Locate the cell with the specified text and output its [X, Y] center coordinate. 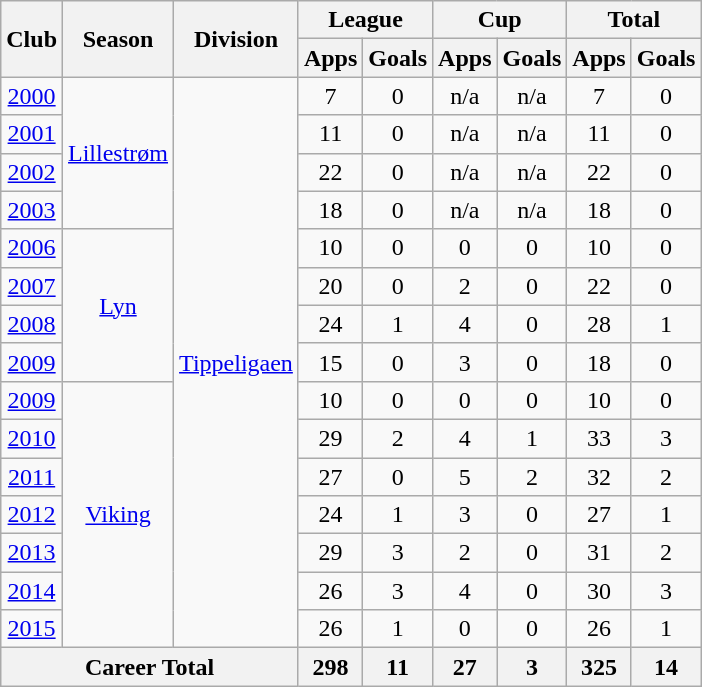
League [365, 20]
2010 [32, 438]
2000 [32, 96]
Career Total [150, 667]
32 [599, 477]
2007 [32, 286]
15 [330, 362]
Tippeligaen [236, 362]
Lyn [118, 305]
31 [599, 553]
Division [236, 39]
2014 [32, 591]
Lillestrøm [118, 153]
20 [330, 286]
2001 [32, 134]
2008 [32, 324]
5 [465, 477]
2013 [32, 553]
2002 [32, 172]
2011 [32, 477]
2006 [32, 248]
2015 [32, 629]
Club [32, 39]
Cup [500, 20]
28 [599, 324]
Viking [118, 514]
30 [599, 591]
14 [666, 667]
2003 [32, 210]
298 [330, 667]
Total [634, 20]
33 [599, 438]
325 [599, 667]
Season [118, 39]
2012 [32, 515]
